Identify which cell holds the provided text, then report its (X, Y) central coordinate. 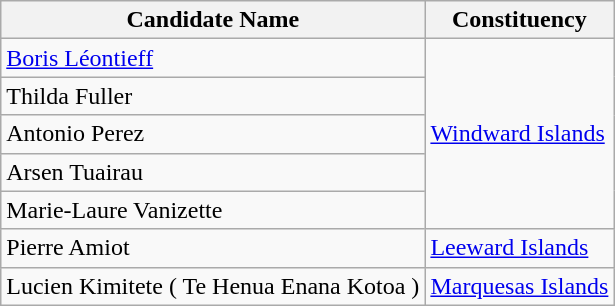
Windward Islands (520, 134)
Thilda Fuller (213, 96)
Marie-Laure Vanizette (213, 210)
Antonio Perez (213, 134)
Candidate Name (213, 20)
Pierre Amiot (213, 248)
Constituency (520, 20)
Boris Léontieff (213, 58)
Arsen Tuairau (213, 172)
Lucien Kimitete ( Te Henua Enana Kotoa ) (213, 286)
Leeward Islands (520, 248)
Marquesas Islands (520, 286)
